For the text-containing cell, return its midpoint in (x, y) coordinate format. 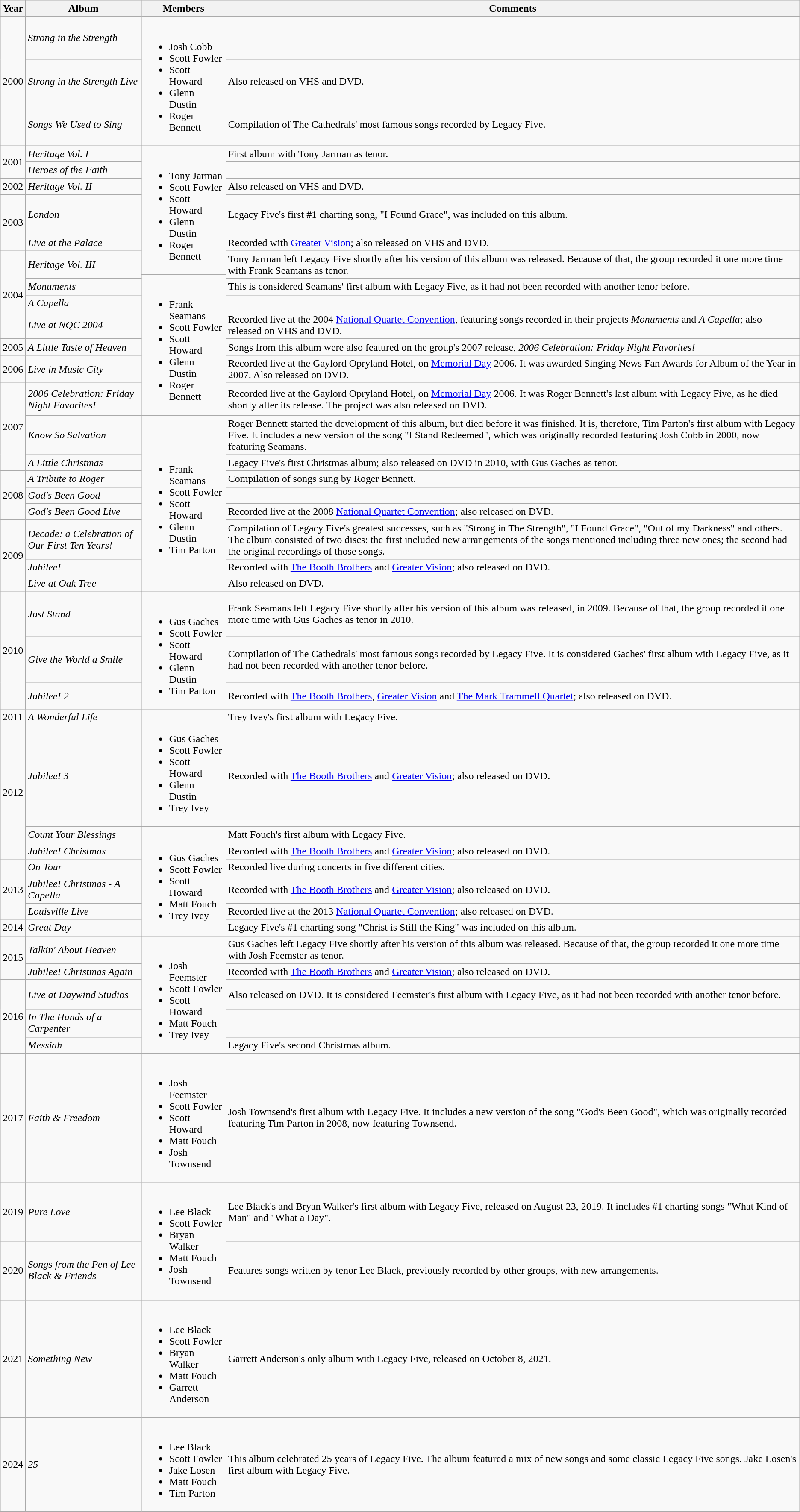
Messiah (83, 1045)
Live at Oak Tree (83, 583)
2017 (13, 1118)
Matt Fouch's first album with Legacy Five. (513, 835)
2005 (13, 347)
Jubilee! Christmas (83, 851)
Recorded live at the 2008 National Quartet Convention; also released on DVD. (513, 511)
Decade: a Celebration of Our First Ten Years! (83, 539)
Gus GachesScott FowlerScott HowardGlenn DustinTrey Ivey (183, 768)
2020 (13, 1271)
On Tour (83, 867)
2006 (13, 369)
2001 (13, 162)
Heritage Vol. I (83, 154)
Frank SeamansScott FowlerScott HowardGlenn DustinTim Parton (183, 503)
Jubilee! Christmas Again (83, 972)
Jubilee! 2 (83, 696)
Strong in the Strength (83, 38)
2014 (13, 928)
God's Been Good (83, 495)
Josh FeemsterScott FowlerScott HowardMatt FouchTrey Ivey (183, 995)
Also released on DVD. (513, 583)
A Little Christmas (83, 463)
Lee BlackScott FowlerJake LosenMatt FouchTim Parton (183, 1465)
Recorded with Greater Vision; also released on VHS and DVD. (513, 243)
Heritage Vol. III (83, 265)
First album with Tony Jarman as tenor. (513, 154)
2013 (13, 890)
Legacy Five's first Christmas album; also released on DVD in 2010, with Gus Gaches as tenor. (513, 463)
A Wonderful Life (83, 717)
Something New (83, 1359)
Album (83, 9)
Jubilee! (83, 567)
Compilation of The Cathedrals' most famous songs recorded by Legacy Five. (513, 124)
2011 (13, 717)
2003 (13, 223)
2021 (13, 1359)
2006 Celebration: Friday Night Favorites! (83, 399)
Songs We Used to Sing (83, 124)
2007 (13, 427)
2008 (13, 495)
2002 (13, 186)
Year (13, 9)
2019 (13, 1212)
Faith & Freedom (83, 1118)
2009 (13, 555)
Live in Music City (83, 369)
Live at NQC 2004 (83, 325)
Features songs written by tenor Lee Black, previously recorded by other groups, with new arrangements. (513, 1271)
London (83, 214)
Compilation of songs sung by Roger Bennett. (513, 479)
God's Been Good Live (83, 511)
Jubilee! Christmas - A Capella (83, 890)
Just Stand (83, 614)
Legacy Five's first #1 charting song, "I Found Grace", was included on this album. (513, 214)
Garrett Anderson's only album with Legacy Five, released on October 8, 2021. (513, 1359)
Lee BlackScott FowlerBryan WalkerMatt FouchGarrett Anderson (183, 1359)
Gus GachesScott FowlerScott HowardMatt FouchTrey Ivey (183, 881)
2010 (13, 650)
Trey Ivey's first album with Legacy Five. (513, 717)
Members (183, 9)
Live at the Palace (83, 243)
Lee BlackScott FowlerBryan WalkerMatt FouchJosh Townsend (183, 1241)
Live at Daywind Studios (83, 995)
Talkin' About Heaven (83, 949)
2016 (13, 1016)
Recorded live at the 2013 National Quartet Convention; also released on DVD. (513, 911)
Strong in the Strength Live (83, 81)
Recorded live during concerts in five different cities. (513, 867)
2000 (13, 81)
Recorded with The Booth Brothers, Greater Vision and The Mark Trammell Quartet; also released on DVD. (513, 696)
Great Day (83, 928)
Frank SeamansScott FowlerScott HowardGlenn DustinRoger Bennett (183, 345)
Also released on DVD. It is considered Feemster's first album with Legacy Five, as it had not been recorded with another tenor before. (513, 995)
A Capella (83, 303)
Tony JarmanScott FowlerScott HowardGlenn DustinRoger Bennett (183, 210)
2024 (13, 1465)
Know So Salvation (83, 435)
In The Hands of a Carpenter (83, 1023)
Josh FeemsterScott FowlerScott HowardMatt FouchJosh Townsend (183, 1118)
Songs from this album were also featured on the group's 2007 release, 2006 Celebration: Friday Night Favorites! (513, 347)
Josh CobbScott FowlerScott HowardGlenn DustinRoger Bennett (183, 81)
This is considered Seamans' first album with Legacy Five, as it had not been recorded with another tenor before. (513, 287)
2015 (13, 958)
2004 (13, 295)
25 (83, 1465)
Legacy Five's #1 charting song "Christ is Still the King" was included on this album. (513, 928)
Give the World a Smile (83, 660)
Heroes of the Faith (83, 170)
Heritage Vol. II (83, 186)
Gus GachesScott FowlerScott HowardGlenn DustinTim Parton (183, 650)
Songs from the Pen of Lee Black & Friends (83, 1271)
Jubilee! 3 (83, 776)
2012 (13, 792)
Legacy Five's second Christmas album. (513, 1045)
A Tribute to Roger (83, 479)
Comments (513, 9)
Louisville Live (83, 911)
Monuments (83, 287)
Pure Love (83, 1212)
Count Your Blessings (83, 835)
A Little Taste of Heaven (83, 347)
